Return the [X, Y] coordinate for the center point of the cell that contains the specified text.  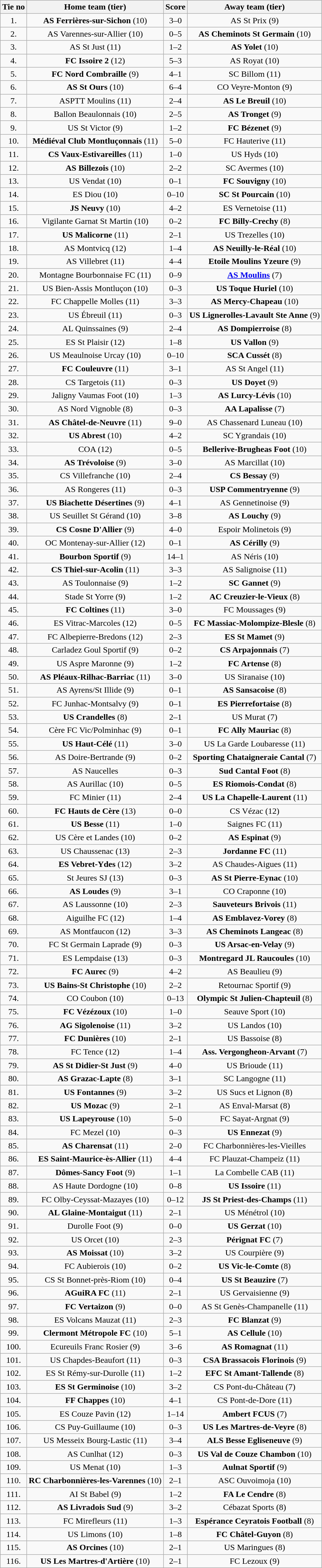
ALS Besse Egliseneuve (9) [254, 1440]
AI St Babel (9) [95, 1494]
63. [13, 851]
FF Chappes (10) [95, 1400]
AS Romagnat (11) [254, 1347]
FC Hauts de Cère (13) [95, 811]
49. [13, 663]
FC Tence (12) [95, 1052]
COA (12) [95, 449]
FC Issoire 2 (12) [95, 61]
102. [13, 1373]
Tie no [13, 7]
AL Quinssaines (9) [95, 328]
78. [13, 1052]
43. [13, 583]
FC Dunières (10) [95, 1039]
AS Tronget (9) [254, 114]
105. [13, 1413]
52. [13, 704]
3–4 [175, 1440]
104. [13, 1400]
AL Glaine-Montaigut (11) [95, 1213]
26. [13, 355]
Ballon Beaulonnais (10) [95, 114]
110. [13, 1481]
CO Veyre-Monton (9) [254, 87]
111. [13, 1494]
66. [13, 891]
FC Charbonnières-les-Vieilles [254, 1146]
Home team (tier) [95, 7]
27. [13, 369]
103. [13, 1387]
112. [13, 1507]
US Doyet (9) [254, 382]
AS Beaulieu (9) [254, 971]
Away team (tier) [254, 7]
CS Targetois (11) [95, 382]
AS Le Breuil (10) [254, 101]
108. [13, 1454]
87. [13, 1172]
US Vendat (10) [95, 181]
AS Ayrens/St Illide (9) [95, 690]
95. [13, 1280]
AS St Ours (10) [95, 87]
5. [13, 74]
US Les Martres-d'Artière (10) [95, 1561]
AS Louchy (9) [254, 516]
89. [13, 1199]
AS Espinat (9) [254, 838]
31. [13, 422]
114. [13, 1534]
Etoile Moulins Yzeure (9) [254, 262]
Aulnat Sportif (9) [254, 1467]
AS Moissat (10) [95, 1253]
107. [13, 1440]
CO Craponne (10) [254, 891]
AS Moulins (7) [254, 275]
US Siranaise (10) [254, 677]
FC Vertaizon (9) [95, 1306]
AS Ferrières-sur-Sichon (10) [95, 20]
ES St Germinoise (10) [95, 1387]
45. [13, 610]
FC Plauzat-Champeiz (11) [254, 1159]
FC Billy-Crechy (8) [254, 221]
La Combelle CAB (11) [254, 1172]
68. [13, 918]
Olympic St Julien-Chapteuil (8) [254, 998]
ES Riomois-Condat (8) [254, 784]
59. [13, 797]
CS Bessay (9) [254, 476]
6–4 [175, 87]
JS Neuvy (10) [95, 208]
100. [13, 1347]
US Orcet (10) [95, 1239]
FC Nord Combraille (9) [95, 74]
ASPTT Moulins (11) [95, 101]
FC Massiac-Molompize-Blesle (8) [254, 623]
84. [13, 1132]
SC Avermes (10) [254, 168]
AS Doire-Bertrande (9) [95, 757]
US Menat (10) [95, 1467]
3–8 [175, 516]
72. [13, 971]
SC St Pourcain (10) [254, 195]
11. [13, 154]
FC Sayat-Argnat (9) [254, 1119]
FC Souvigny (10) [254, 181]
76. [13, 1025]
13. [13, 181]
75. [13, 1012]
AS Néris (10) [254, 556]
Aiguilhe FC (12) [95, 918]
US Maringues (8) [254, 1548]
AS Cellule (10) [254, 1333]
AS Sansacoise (8) [254, 690]
41. [13, 556]
65. [13, 878]
FC Vézézoux (10) [95, 1012]
4. [13, 61]
1. [13, 20]
AS Dompierroise (8) [254, 328]
AS Cheminots Langeac (8) [254, 931]
FC Albepierre-Bredons (12) [95, 637]
AS Trévoloise (9) [95, 462]
US Hyds (10) [254, 154]
FC Ally Mauriac (8) [254, 730]
91. [13, 1226]
AS Loudes (9) [95, 891]
CS Arpajonnais (7) [254, 650]
47. [13, 637]
35. [13, 476]
FC Couleuvre (11) [95, 369]
AS Montfaucon (12) [95, 931]
US Landos (10) [254, 1025]
74. [13, 998]
Stade St Yorre (9) [95, 597]
16. [13, 221]
46. [13, 623]
30. [13, 409]
US Vallon (9) [254, 342]
AG Sigolenoise (11) [95, 1025]
28. [13, 382]
83. [13, 1119]
12. [13, 168]
AS Cheminots St Germain (10) [254, 34]
115. [13, 1548]
FC St Germain Laprade (9) [95, 945]
55. [13, 744]
Bellerive-Brugheas Foot (10) [254, 449]
RC Charbonnières-les-Varennes (10) [95, 1481]
AS Aurillac (10) [95, 784]
Montregard JL Raucoules (10) [254, 958]
99. [13, 1333]
AS Laussonne (10) [95, 905]
OC Montenay-sur-Allier (12) [95, 543]
20. [13, 275]
US Crandelles (8) [95, 717]
US Ennezat (9) [254, 1132]
116. [13, 1561]
Clermont Métropole FC (10) [95, 1333]
62. [13, 838]
81. [13, 1092]
AGuiRA FC (11) [95, 1293]
FC Mezel (10) [95, 1132]
ES Saint-Maurice-ès-Allier (11) [95, 1159]
CS Villefranche (10) [95, 476]
CS Vaux-Estivareilles (11) [95, 154]
79. [13, 1065]
ES Vernetoise (11) [254, 208]
SC Ygrandais (10) [254, 436]
14–1 [175, 556]
US Murat (7) [254, 717]
109. [13, 1467]
9–0 [175, 422]
ES Lempdaise (13) [95, 958]
USP Commentryenne (9) [254, 489]
18. [13, 248]
Cère FC Vic/Polminhac (9) [95, 730]
2–5 [175, 114]
US Mozac (9) [95, 1106]
88. [13, 1186]
US St Victor (9) [95, 127]
AS Grazac-Lapte (8) [95, 1079]
FC Coltines (11) [95, 610]
AS Lurcy-Lévis (10) [254, 396]
US Lapeyrouse (10) [95, 1119]
CS St Bonnet-près-Riom (10) [95, 1280]
101. [13, 1360]
AS Rongeres (11) [95, 489]
23. [13, 315]
US Fontannes (9) [95, 1092]
US Chaussenac (13) [95, 851]
ES Vebret-Ydes (12) [95, 864]
US Vic-le-Comte (8) [254, 1266]
ES Vitrac-Marcoles (12) [95, 623]
US Meaulnoise Urcay (10) [95, 355]
24. [13, 328]
FC Lezoux (9) [254, 1561]
Sauveteurs Brivois (11) [254, 905]
US Ménétrol (10) [254, 1213]
73. [13, 985]
US Besse (11) [95, 824]
US Limons (10) [95, 1534]
39. [13, 529]
6. [13, 87]
AS St Prix (9) [254, 20]
SC Billom (11) [254, 74]
106. [13, 1427]
56. [13, 757]
US Trezelles (10) [254, 235]
0–9 [175, 275]
Ass. Vergongheon-Arvant (7) [254, 1052]
0–4 [175, 1280]
AS Châtel-de-Neuvre (11) [95, 422]
AS St Pierre-Eynac (10) [254, 878]
US Chapdes-Beaufort (11) [95, 1360]
69. [13, 931]
60. [13, 811]
Retournac Sportif (9) [254, 985]
JS St Priest-des-Champs (11) [254, 1199]
50. [13, 677]
US Malicorne (11) [95, 235]
54. [13, 730]
AS Chassenard Luneau (10) [254, 422]
Médiéval Club Montluçonnais (11) [95, 141]
US Abrest (10) [95, 436]
1–1 [175, 1172]
CS Pont-du-Château (7) [254, 1387]
25. [13, 342]
US Les Martres-de-Veyre (8) [254, 1427]
AS Gennetinoise (9) [254, 503]
AS St Didier-St Just (9) [95, 1065]
US Issoire (11) [254, 1186]
US Courpière (9) [254, 1253]
AS Livradois Sud (9) [95, 1507]
0–13 [175, 998]
ES Diou (10) [95, 195]
3. [13, 47]
US Arsac-en-Velay (9) [254, 945]
17. [13, 235]
US Cère et Landes (10) [95, 838]
US Seuillet St Gérand (10) [95, 516]
FC Bézenet (9) [254, 127]
AA Lapalisse (7) [254, 409]
3–6 [175, 1347]
Sporting Chataigneraie Cantal (7) [254, 757]
CS Cosne D'Allier (9) [95, 529]
93. [13, 1253]
AS St Genès-Champanelle (11) [254, 1306]
FC Aubierois (10) [95, 1266]
53. [13, 717]
8. [13, 114]
US Aspre Maronne (9) [95, 663]
85. [13, 1146]
51. [13, 690]
ES Couze Pavin (12) [95, 1413]
AS Neuilly-le-Réal (10) [254, 248]
CS Thiel-sur-Acolin (11) [95, 569]
St Jeures SJ (13) [95, 878]
US Biachette Désertines (9) [95, 503]
Ecureuils Franc Rosier (9) [95, 1347]
AS Villebret (11) [95, 262]
0–12 [175, 1199]
Dômes-Sancy Foot (9) [95, 1172]
10. [13, 141]
Durolle Foot (9) [95, 1226]
Bourbon Sportif (9) [95, 556]
97. [13, 1306]
US La Chapelle-Laurent (11) [254, 797]
98. [13, 1320]
US La Garde Loubaresse (11) [254, 744]
7. [13, 101]
AS Varennes-sur-Allier (10) [95, 34]
ASC Ouvoimoja (10) [254, 1481]
FC Mirefleurs (11) [95, 1521]
34. [13, 462]
SC Langogne (11) [254, 1079]
US Sucs et Lignon (8) [254, 1092]
Carladez Goul Sportif (9) [95, 650]
US Gerzat (10) [254, 1226]
CS Pont-de-Dore (11) [254, 1400]
57. [13, 770]
5–3 [175, 61]
FC Châtel-Guyon (8) [254, 1534]
77. [13, 1039]
AS Marcillat (10) [254, 462]
EFC St Amant-Tallende (8) [254, 1373]
AS Haute Dordogne (10) [95, 1186]
33. [13, 449]
90. [13, 1213]
Cébazat Sports (8) [254, 1507]
Espérance Ceyratois Football (8) [254, 1521]
US Bains-St Christophe (10) [95, 985]
AS Pléaux-Rilhac-Barriac (11) [95, 677]
AS Yolet (10) [254, 47]
AS Enval-Marsat (8) [254, 1106]
AS Emblavez-Vorey (8) [254, 918]
US Gervaisienne (9) [254, 1293]
14. [13, 195]
48. [13, 650]
0–8 [175, 1186]
2. [13, 34]
AS Cérilly (9) [254, 543]
AS Mercy-Chapeau (10) [254, 302]
94. [13, 1266]
AC Creuzier-le-Vieux (8) [254, 597]
67. [13, 905]
AS Billezois (10) [95, 168]
AS St Just (11) [95, 47]
CO Coubon (10) [95, 998]
ES Volcans Mauzat (11) [95, 1320]
US Val de Couze Chambon (10) [254, 1454]
Score [175, 7]
Ambert FCUS (7) [254, 1413]
80. [13, 1079]
CSA Brassacois Florinois (9) [254, 1360]
96. [13, 1293]
Sud Cantal Foot (8) [254, 770]
US Ébreuil (11) [95, 315]
9. [13, 127]
1–14 [175, 1413]
AS St Angel (11) [254, 369]
AS Orcines (10) [95, 1548]
37. [13, 503]
70. [13, 945]
AS Nord Vignoble (8) [95, 409]
US Toque Huriel (10) [254, 288]
Montagne Bourbonnaise FC (11) [95, 275]
AS Charensat (11) [95, 1146]
SCA Cussét (8) [254, 355]
44. [13, 597]
2–0 [175, 1146]
40. [13, 543]
Jaligny Vaumas Foot (10) [95, 396]
71. [13, 958]
82. [13, 1106]
113. [13, 1521]
US Bien-Assis Montluçon (10) [95, 288]
15. [13, 208]
US Messeix Bourg-Lastic (11) [95, 1440]
ES St Plaisir (12) [95, 342]
ES St Mamet (9) [254, 637]
AS Salignoise (11) [254, 569]
ES Pierrefortaise (8) [254, 704]
FC Artense (8) [254, 663]
29. [13, 396]
Espoir Molinetois (9) [254, 529]
ES St Rémy-sur-Durolle (11) [95, 1373]
CS Vézac (12) [254, 811]
92. [13, 1239]
FC Junhac-Montsalvy (9) [95, 704]
5–1 [175, 1333]
58. [13, 784]
Vigilante Garnat St Martin (10) [95, 221]
42. [13, 569]
32. [13, 436]
US Haut-Célé (11) [95, 744]
AS Naucelles [95, 770]
US Brioude (11) [254, 1065]
Saignes FC (11) [254, 824]
AS Royat (10) [254, 61]
FA Le Cendre (8) [254, 1494]
US Lignerolles-Lavault Ste Anne (9) [254, 315]
US St Beauzire (7) [254, 1280]
FC Chappelle Molles (11) [95, 302]
FC Minier (11) [95, 797]
64. [13, 864]
AS Toulonnaise (9) [95, 583]
AS Chaudes-Aigues (11) [254, 864]
19. [13, 262]
61. [13, 824]
FC Aurec (9) [95, 971]
FC Blanzat (9) [254, 1320]
Pérignat FC (7) [254, 1239]
AS Cunlhat (12) [95, 1454]
22. [13, 302]
Seauve Sport (10) [254, 1012]
86. [13, 1159]
FC Hauterive (11) [254, 141]
FC Moussages (9) [254, 610]
21. [13, 288]
Jordanne FC (11) [254, 851]
FC Olby-Ceyssat-Mazayes (10) [95, 1199]
SC Gannet (9) [254, 583]
AS Montvicq (12) [95, 248]
US Bassoise (8) [254, 1039]
38. [13, 516]
CS Puy-Guillaume (10) [95, 1427]
36. [13, 489]
